For the text-containing cell, return its midpoint in (X, Y) coordinate format. 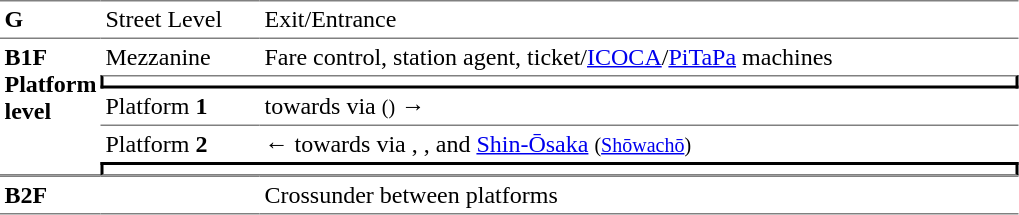
Platform 2 (180, 144)
← towards via , , and Shin-Ōsaka (Shōwachō) (640, 144)
Exit/Entrance (640, 19)
towards via () → (640, 107)
B2F (50, 196)
G (50, 19)
Crossunder between platforms (640, 196)
Fare control, station agent, ticket/ICOCA/PiTaPa machines (640, 57)
Mezzanine (180, 57)
B1FPlatform level (50, 107)
Platform 1 (180, 107)
Street Level (180, 19)
